Output the [X, Y] coordinate of the center of the cell containing the given text.  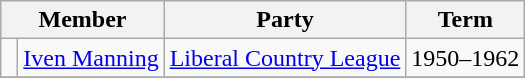
Iven Manning [91, 58]
1950–1962 [466, 58]
Member [82, 20]
Party [285, 20]
Term [466, 20]
Liberal Country League [285, 58]
